Determine the (x, y) coordinate at the center of the cell enclosing the given text.  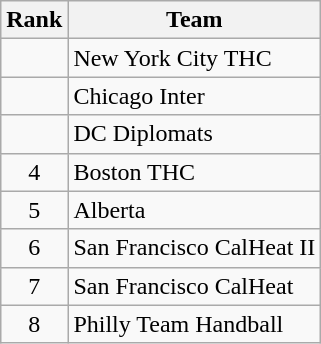
5 (34, 210)
Chicago Inter (194, 96)
Rank (34, 20)
Philly Team Handball (194, 324)
Boston THC (194, 172)
DC Diplomats (194, 134)
Team (194, 20)
7 (34, 286)
8 (34, 324)
Alberta (194, 210)
4 (34, 172)
San Francisco CalHeat (194, 286)
New York City THC (194, 58)
6 (34, 248)
San Francisco CalHeat II (194, 248)
